Extract the (x, y) coordinate from the center of the cell holding the provided text.  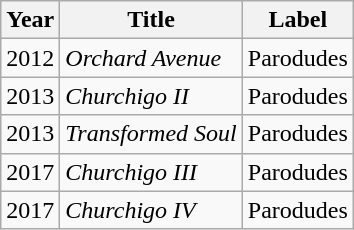
2012 (30, 58)
Label (298, 20)
Churchigo II (151, 96)
Title (151, 20)
Orchard Avenue (151, 58)
Transformed Soul (151, 134)
Year (30, 20)
Churchigo IV (151, 210)
Churchigo III (151, 172)
